Determine the [X, Y] coordinate at the center of the cell enclosing the given text.  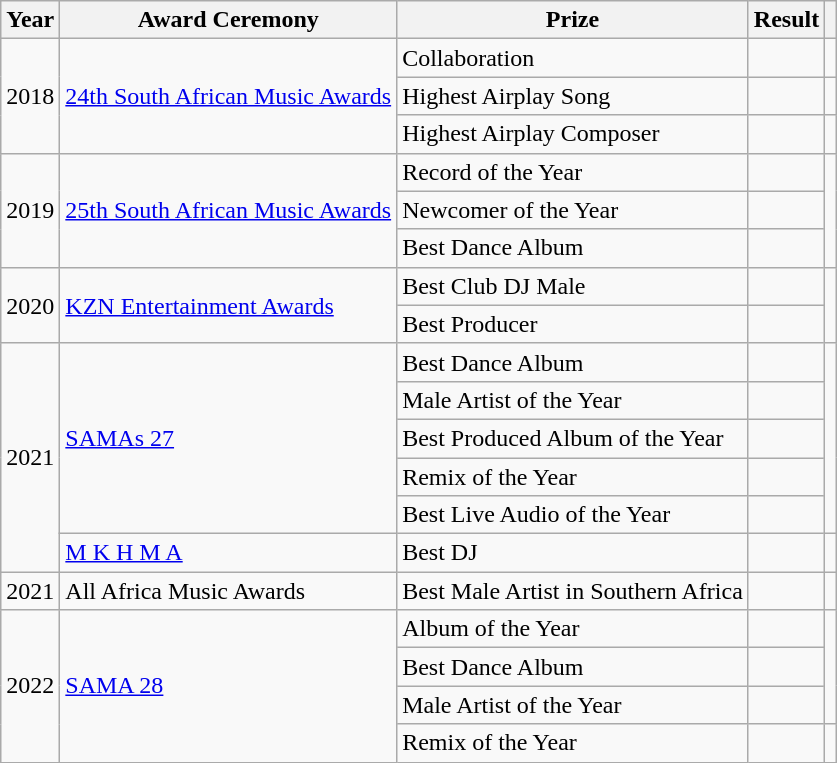
Prize [573, 20]
SAMAs 27 [228, 438]
2020 [30, 305]
Year [30, 20]
Highest Airplay Composer [573, 134]
All Africa Music Awards [228, 591]
Best Producer [573, 324]
24th South African Music Awards [228, 96]
Best DJ [573, 553]
M K H M A [228, 553]
Result [786, 20]
Album of the Year [573, 629]
Highest Airplay Song [573, 96]
Best Club DJ Male [573, 286]
Award Ceremony [228, 20]
2018 [30, 96]
Newcomer of the Year [573, 210]
Best Produced Album of the Year [573, 438]
25th South African Music Awards [228, 210]
2022 [30, 686]
2019 [30, 210]
SAMA 28 [228, 686]
Best Live Audio of the Year [573, 515]
Best Male Artist in Southern Africa [573, 591]
Collaboration [573, 58]
Record of the Year [573, 172]
KZN Entertainment Awards [228, 305]
